Provide the (x, y) coordinate of the cell's center where the given text is located.  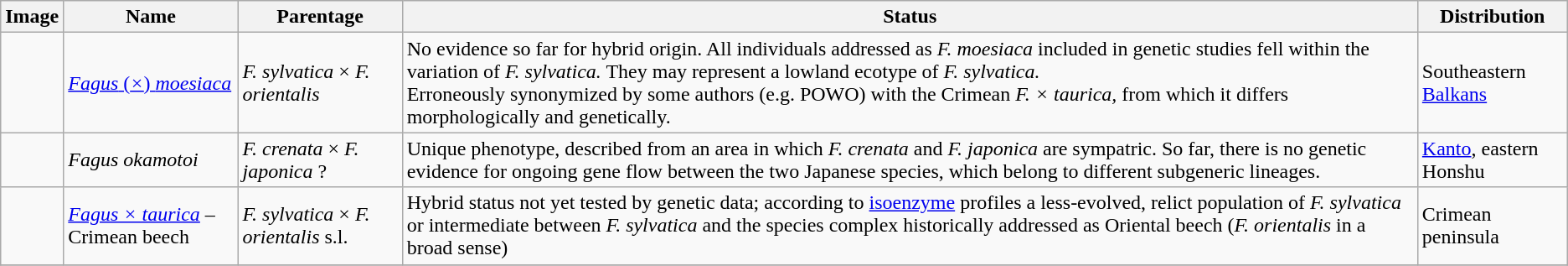
Image (32, 17)
F. sylvatica × F. orientalis (320, 82)
Fagus okamotoi (151, 159)
Name (151, 17)
Crimean peninsula (1493, 226)
Distribution (1493, 17)
Parentage (320, 17)
F. crenata × F. japonica ? (320, 159)
F. sylvatica × F. orientalis s.l. (320, 226)
Southeastern Balkans (1493, 82)
Fagus × taurica – Crimean beech (151, 226)
Status (910, 17)
Fagus (×) moesiaca (151, 82)
Kanto, eastern Honshu (1493, 159)
